Pinpoint the cell where the given text exists, returning its [X, Y] midpoint coordinate. 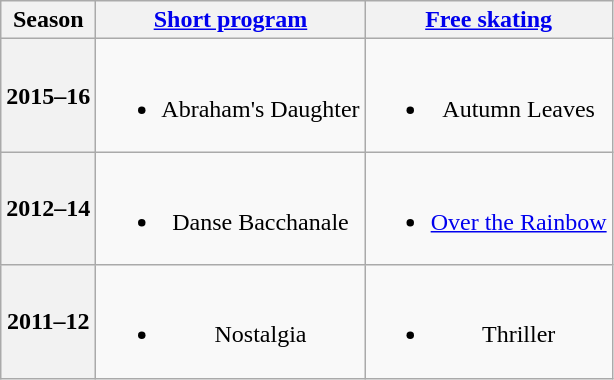
Free skating [488, 20]
Abraham's Daughter [230, 96]
Nostalgia [230, 322]
Over the Rainbow [488, 208]
2011–12 [48, 322]
2012–14 [48, 208]
2015–16 [48, 96]
Autumn Leaves [488, 96]
Danse Bacchanale [230, 208]
Season [48, 20]
Thriller [488, 322]
Short program [230, 20]
